Locate the cell with the specified text and output its (x, y) center coordinate. 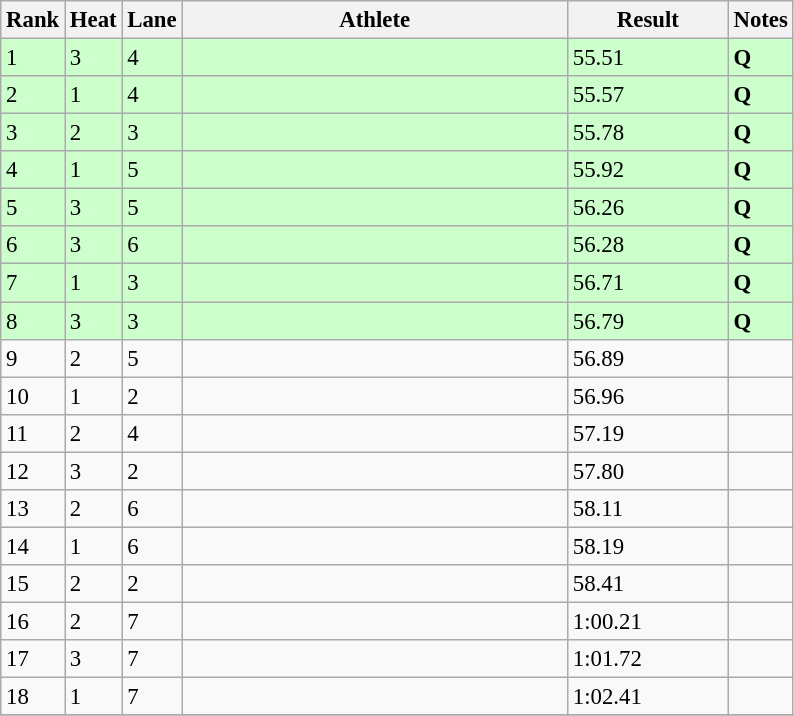
55.92 (648, 170)
11 (33, 433)
Rank (33, 20)
Result (648, 20)
15 (33, 584)
56.26 (648, 208)
55.78 (648, 133)
56.79 (648, 321)
Athlete (375, 20)
16 (33, 621)
Notes (760, 20)
55.51 (648, 58)
12 (33, 471)
56.96 (648, 396)
13 (33, 509)
57.80 (648, 471)
58.19 (648, 546)
58.11 (648, 509)
Heat (94, 20)
Lane (152, 20)
8 (33, 321)
1:01.72 (648, 659)
17 (33, 659)
57.19 (648, 433)
58.41 (648, 584)
55.57 (648, 95)
1:00.21 (648, 621)
14 (33, 546)
56.89 (648, 358)
1:02.41 (648, 697)
56.28 (648, 245)
10 (33, 396)
56.71 (648, 283)
9 (33, 358)
18 (33, 697)
